Pinpoint the cell where the given text exists, returning its (X, Y) midpoint coordinate. 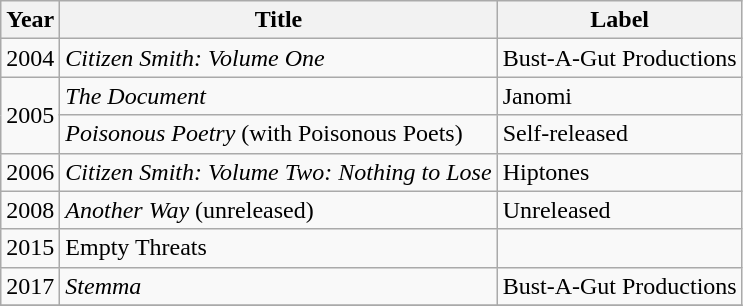
Poisonous Poetry (with Poisonous Poets) (278, 134)
Citizen Smith: Volume Two: Nothing to Lose (278, 172)
Self-released (620, 134)
2017 (30, 286)
Hiptones (620, 172)
Unreleased (620, 210)
2004 (30, 58)
Stemma (278, 286)
Title (278, 20)
Empty Threats (278, 248)
Year (30, 20)
Citizen Smith: Volume One (278, 58)
2006 (30, 172)
The Document (278, 96)
2005 (30, 115)
Another Way (unreleased) (278, 210)
2008 (30, 210)
Janomi (620, 96)
Label (620, 20)
2015 (30, 248)
